Find where the given text appears and provide that cell's center as [X, Y] coordinate. 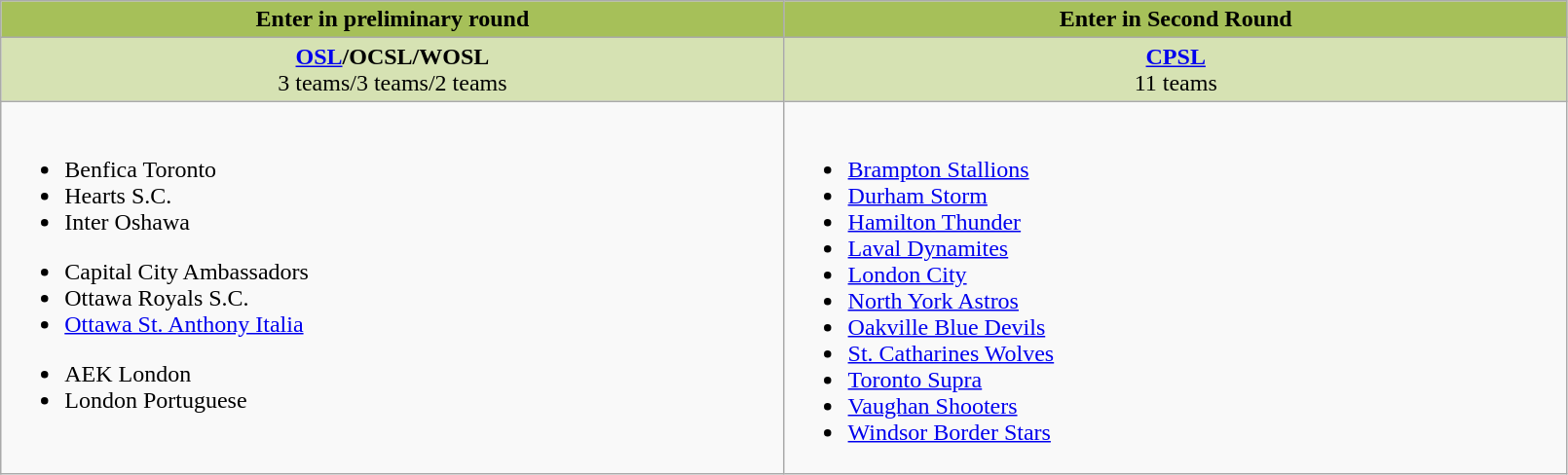
Benfica TorontoHearts S.C.Inter OshawaCapital City AmbassadorsOttawa Royals S.C.Ottawa St. Anthony ItaliaAEK LondonLondon Portuguese [392, 288]
CPSL11 teams [1176, 70]
Enter in Second Round [1176, 19]
OSL/OCSL/WOSL3 teams/3 teams/2 teams [392, 70]
Enter in preliminary round [392, 19]
